Capture the cell that displays the provided text and extract its (x, y) central coordinate. 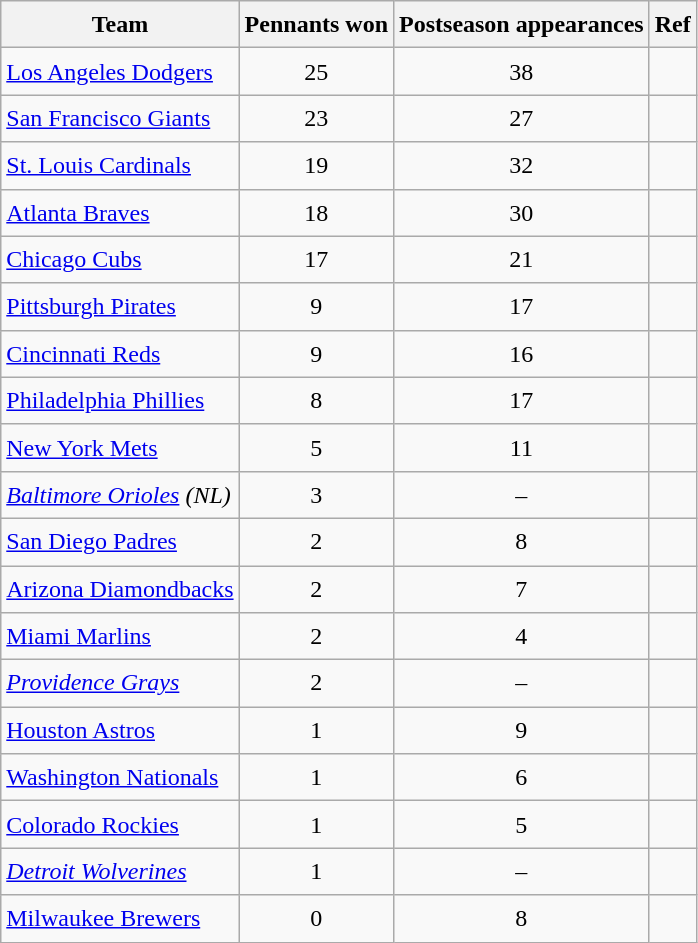
27 (522, 118)
Chicago Cubs (120, 260)
Cincinnati Reds (120, 354)
Baltimore Orioles (NL) (120, 494)
Atlanta Braves (120, 212)
Team (120, 24)
16 (522, 354)
San Diego Padres (120, 542)
St. Louis Cardinals (120, 166)
Arizona Diamondbacks (120, 590)
Miami Marlins (120, 636)
Los Angeles Dodgers (120, 72)
Postseason appearances (522, 24)
25 (316, 72)
3 (316, 494)
23 (316, 118)
4 (522, 636)
San Francisco Giants (120, 118)
Milwaukee Brewers (120, 918)
21 (522, 260)
6 (522, 778)
7 (522, 590)
0 (316, 918)
Providence Grays (120, 684)
38 (522, 72)
Detroit Wolverines (120, 872)
32 (522, 166)
Philadelphia Phillies (120, 400)
New York Mets (120, 448)
30 (522, 212)
Houston Astros (120, 730)
Ref (672, 24)
19 (316, 166)
Pittsburgh Pirates (120, 306)
11 (522, 448)
Pennants won (316, 24)
Colorado Rockies (120, 824)
Washington Nationals (120, 778)
18 (316, 212)
